Output the (x, y) coordinate of the center of the cell containing the given text.  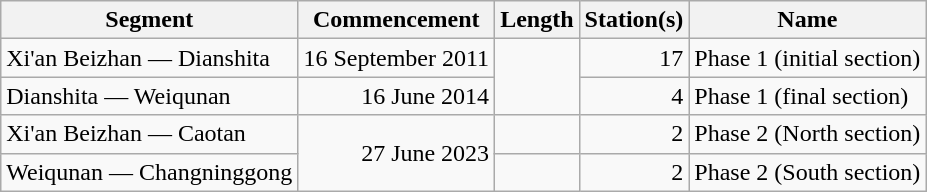
16 June 2014 (396, 96)
Commencement (396, 20)
Xi'an Beizhan — Caotan (150, 134)
Length (537, 20)
4 (634, 96)
27 June 2023 (396, 153)
Dianshita — Weiqunan (150, 96)
16 September 2011 (396, 58)
Weiqunan — Changninggong (150, 172)
Name (808, 20)
Station(s) (634, 20)
Phase 1 (final section) (808, 96)
Phase 2 (North section) (808, 134)
Phase 1 (initial section) (808, 58)
Segment (150, 20)
Phase 2 (South section) (808, 172)
Xi'an Beizhan — Dianshita (150, 58)
17 (634, 58)
